Identify which cell holds the provided text, then report its (X, Y) central coordinate. 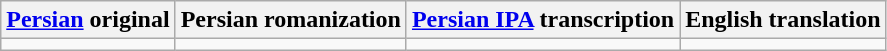
Persian IPA transcription (542, 20)
Persian romanization (290, 20)
Persian original (88, 20)
English translation (783, 20)
